Scan for the cell matching the given text and deliver its (X, Y) coordinate at center. 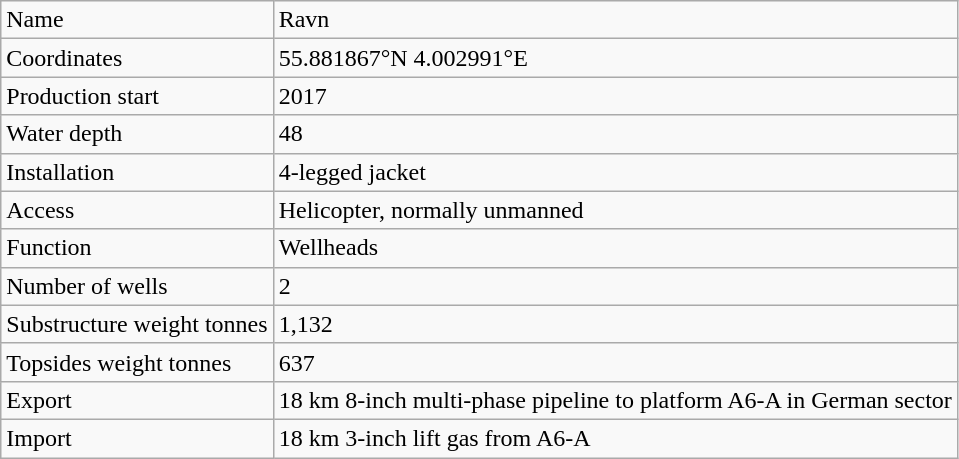
Export (137, 400)
2 (615, 286)
1,132 (615, 324)
Substructure weight tonnes (137, 324)
48 (615, 134)
Coordinates (137, 58)
18 km 8-inch multi-phase pipeline to platform A6-A in German sector (615, 400)
Wellheads (615, 248)
2017 (615, 96)
Topsides weight tonnes (137, 362)
Import (137, 438)
Helicopter, normally unmanned (615, 210)
Water depth (137, 134)
Installation (137, 172)
55.881867°N 4.002991°E (615, 58)
Ravn (615, 20)
Production start (137, 96)
Number of wells (137, 286)
4-legged jacket (615, 172)
Access (137, 210)
18 km 3-inch lift gas from A6-A (615, 438)
637 (615, 362)
Function (137, 248)
Name (137, 20)
